Return (x, y) of the center of cell containing provided text 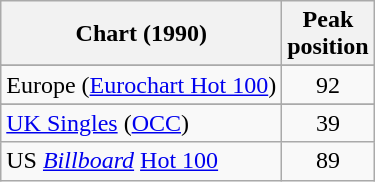
UK Singles (OCC) (142, 123)
US Billboard Hot 100 (142, 161)
89 (328, 161)
92 (328, 85)
39 (328, 123)
Europe (Eurochart Hot 100) (142, 85)
Chart (1990) (142, 34)
Peakposition (328, 34)
